Scan for the cell matching the given text and deliver its (x, y) coordinate at center. 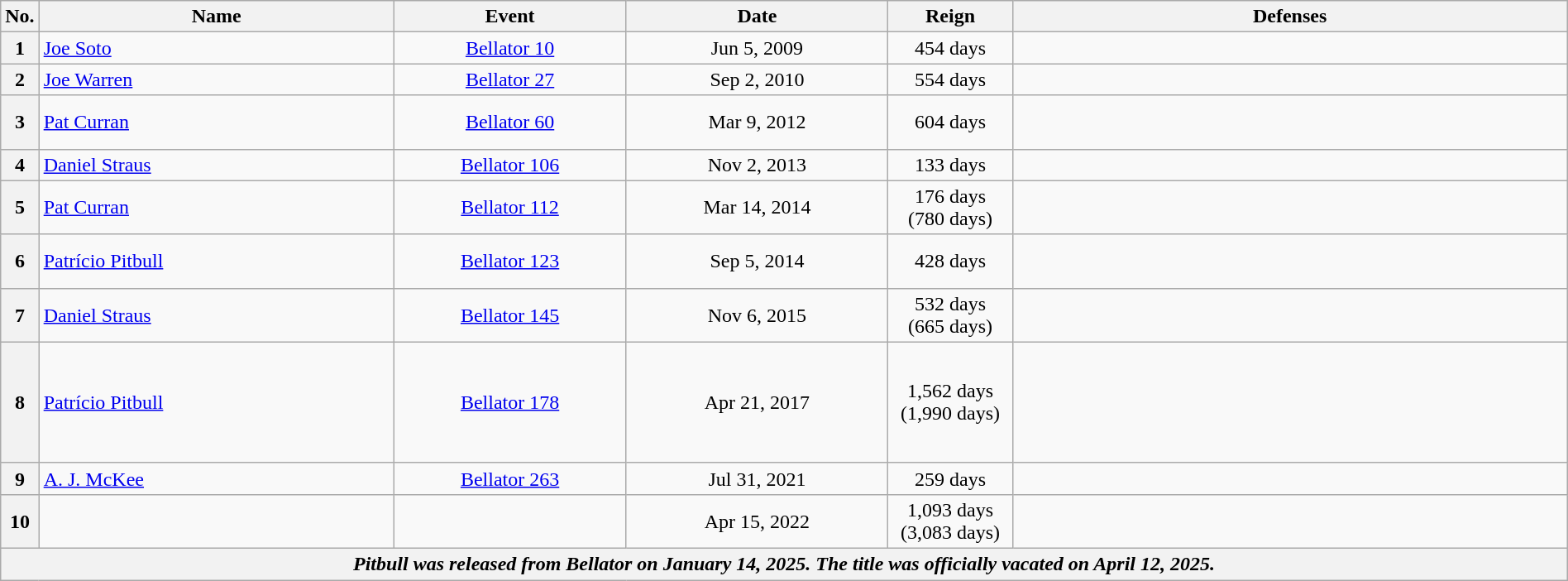
Jun 5, 2009 (758, 48)
176 days(780 days) (950, 207)
Apr 21, 2017 (758, 402)
Bellator 145 (509, 315)
8 (20, 402)
Nov 6, 2015 (758, 315)
532 days(665 days) (950, 315)
1,562 days(1,990 days) (950, 402)
7 (20, 315)
1 (20, 48)
554 days (950, 79)
No. (20, 17)
2 (20, 79)
259 days (950, 478)
Name (217, 17)
Mar 9, 2012 (758, 122)
604 days (950, 122)
Reign (950, 17)
Sep 2, 2010 (758, 79)
Bellator 178 (509, 402)
3 (20, 122)
Bellator 123 (509, 262)
Mar 14, 2014 (758, 207)
Bellator 60 (509, 122)
1,093 days(3,083 days) (950, 521)
4 (20, 165)
Bellator 27 (509, 79)
Defenses (1290, 17)
Event (509, 17)
Date (758, 17)
454 days (950, 48)
9 (20, 478)
Apr 15, 2022 (758, 521)
A. J. McKee (217, 478)
Bellator 263 (509, 478)
5 (20, 207)
133 days (950, 165)
Joe Warren (217, 79)
428 days (950, 262)
Sep 5, 2014 (758, 262)
Pitbull was released from Bellator on January 14, 2025. The title was officially vacated on April 12, 2025. (784, 564)
Bellator 112 (509, 207)
Bellator 10 (509, 48)
Jul 31, 2021 (758, 478)
Joe Soto (217, 48)
10 (20, 521)
Bellator 106 (509, 165)
Nov 2, 2013 (758, 165)
6 (20, 262)
